For the text-containing cell, return its midpoint in (X, Y) coordinate format. 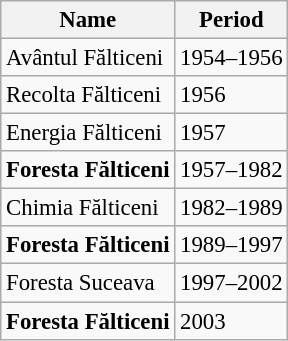
Energia Fălticeni (88, 133)
1982–1989 (232, 208)
1957 (232, 133)
Foresta Suceava (88, 283)
1957–1982 (232, 170)
1956 (232, 95)
2003 (232, 321)
Recolta Fălticeni (88, 95)
Chimia Fălticeni (88, 208)
Period (232, 20)
Name (88, 20)
1997–2002 (232, 283)
1989–1997 (232, 245)
1954–1956 (232, 58)
Avântul Fălticeni (88, 58)
